Locate the cell with the specified text and output its [x, y] center coordinate. 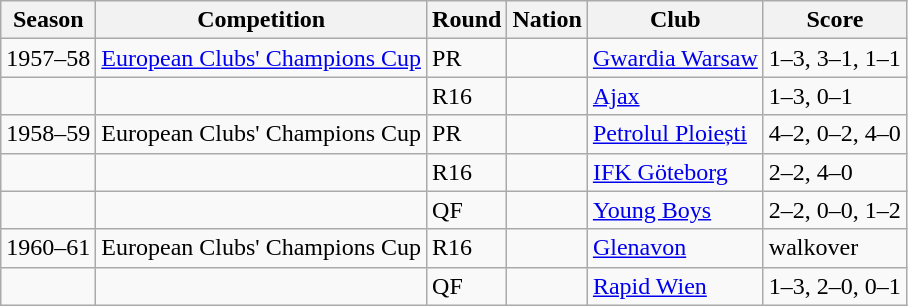
Young Boys [675, 210]
Rapid Wien [675, 286]
Petrolul Ploiești [675, 134]
1–3, 0–1 [834, 96]
Score [834, 20]
Club [675, 20]
1960–61 [48, 248]
2–2, 0–0, 1–2 [834, 210]
1957–58 [48, 58]
1–3, 3–1, 1–1 [834, 58]
Ajax [675, 96]
IFK Göteborg [675, 172]
1–3, 2–0, 0–1 [834, 286]
Competition [262, 20]
Season [48, 20]
walkover [834, 248]
Round [467, 20]
Glenavon [675, 248]
Nation [547, 20]
1958–59 [48, 134]
4–2, 0–2, 4–0 [834, 134]
Gwardia Warsaw [675, 58]
2–2, 4–0 [834, 172]
